Capture the cell that displays the provided text and extract its (X, Y) central coordinate. 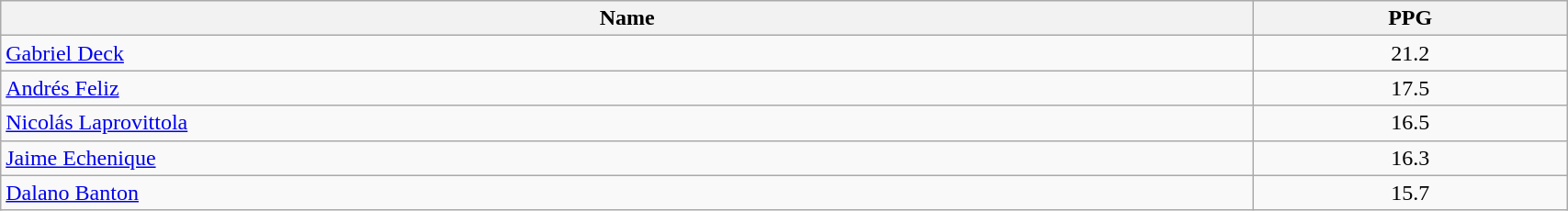
PPG (1411, 18)
16.5 (1411, 123)
Andrés Feliz (627, 88)
17.5 (1411, 88)
21.2 (1411, 53)
Jaime Echenique (627, 158)
Gabriel Deck (627, 53)
Nicolás Laprovittola (627, 123)
Dalano Banton (627, 193)
15.7 (1411, 193)
16.3 (1411, 158)
Name (627, 18)
